Capture the cell that displays the provided text and extract its [X, Y] central coordinate. 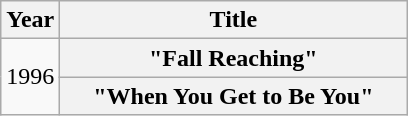
1996 [30, 77]
Year [30, 20]
Title [234, 20]
"When You Get to Be You" [234, 96]
"Fall Reaching" [234, 58]
